From the cell containing the given text, extract its center point as [x, y] coordinate. 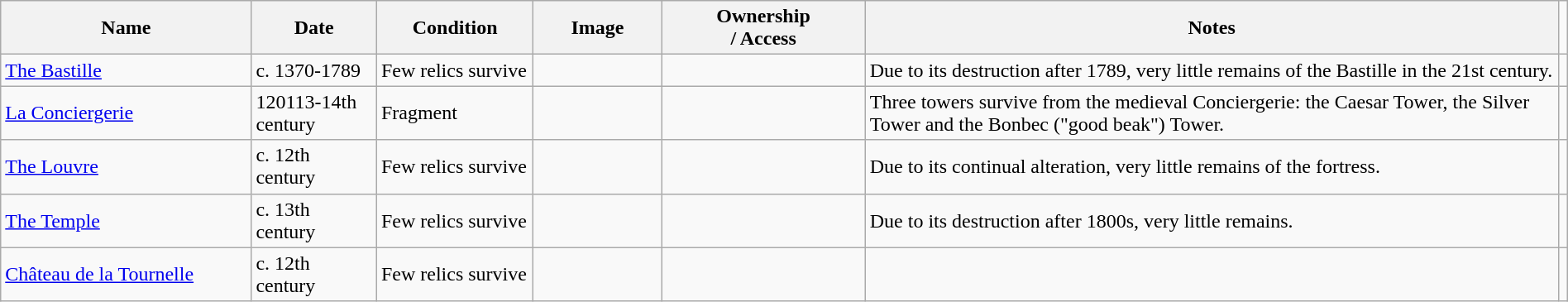
The Temple [126, 220]
Image [597, 28]
120113-14th century [314, 113]
La Conciergerie [126, 113]
Date [314, 28]
Three towers survive from the medieval Conciergerie: the Caesar Tower, the Silver Tower and the Bonbec ("good beak") Tower. [1212, 113]
c. 1370-1789 [314, 70]
Due to its destruction after 1800s, very little remains. [1212, 220]
Ownership/ Access [763, 28]
Name [126, 28]
Fragment [455, 113]
The Bastille [126, 70]
c. 13th century [314, 220]
Condition [455, 28]
Due to its continual alteration, very little remains of the fortress. [1212, 167]
Due to its destruction after 1789, very little remains of the Bastille in the 21st century. [1212, 70]
Notes [1212, 28]
The Louvre [126, 167]
Château de la Tournelle [126, 275]
